Determine the [X, Y] coordinate at the center of the cell enclosing the given text.  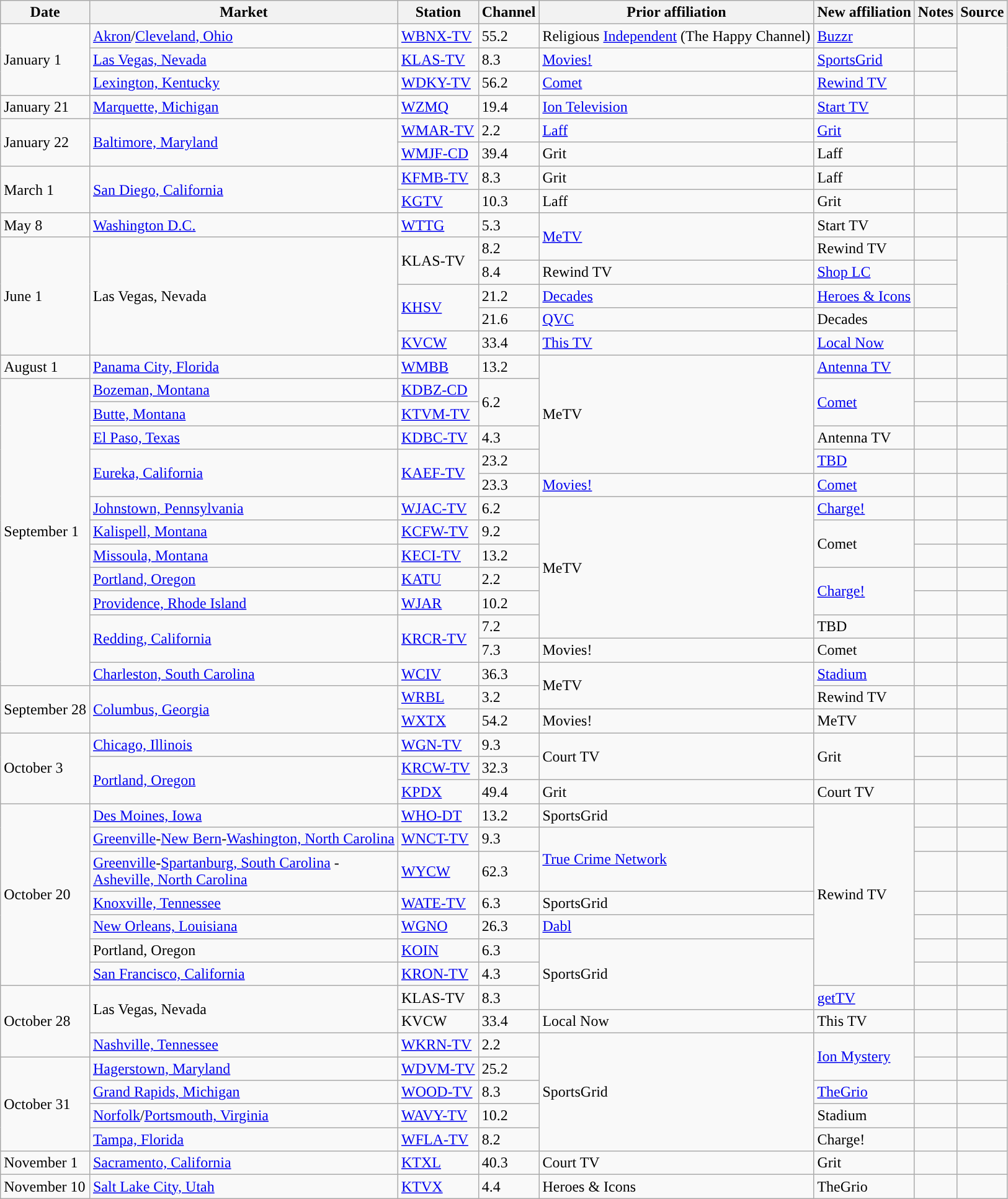
WTTG [438, 225]
Chicago, Illinois [243, 745]
Prior affiliation [676, 12]
Market [243, 12]
36.3 [509, 673]
Bozeman, Montana [243, 390]
Marquette, Michigan [243, 107]
Knoxville, Tennessee [243, 903]
WHO-DT [438, 815]
Source [983, 12]
January 1 [45, 60]
8.4 [509, 272]
WCIV [438, 673]
getTV [864, 997]
Notes [935, 12]
21.6 [509, 320]
Sacramento, California [243, 1163]
June 1 [45, 295]
Tampa, Florida [243, 1139]
Greenville-New Bern-Washington, North Carolina [243, 839]
Washington D.C. [243, 225]
KAEF-TV [438, 473]
WNCT-TV [438, 839]
Columbus, Georgia [243, 709]
Providence, Rhode Island [243, 603]
Panama City, Florida [243, 367]
21.2 [509, 296]
WMJF-CD [438, 154]
October 31 [45, 1103]
Butte, Montana [243, 414]
KCFW-TV [438, 532]
7.2 [509, 626]
WXTX [438, 721]
Grand Rapids, Michigan [243, 1092]
WRBL [438, 698]
May 8 [45, 225]
WGN-TV [438, 745]
4.4 [509, 1187]
WJAR [438, 603]
WYCW [438, 871]
WMBB [438, 367]
KTXL [438, 1163]
KRCW-TV [438, 768]
32.3 [509, 768]
Buzzr [864, 36]
62.3 [509, 871]
Charleston, South Carolina [243, 673]
October 20 [45, 895]
23.2 [509, 461]
Greenville-Spartanburg, South Carolina -Asheville, North Carolina [243, 871]
Missoula, Montana [243, 555]
WDVM-TV [438, 1068]
November 1 [45, 1163]
10.3 [509, 201]
49.4 [509, 792]
WDKY-TV [438, 83]
KTVM-TV [438, 414]
Ion Television [676, 107]
WMAR-TV [438, 130]
9.2 [509, 532]
KFMB-TV [438, 177]
November 10 [45, 1187]
WATE-TV [438, 903]
KRCR-TV [438, 638]
54.2 [509, 721]
January 22 [45, 142]
January 21 [45, 107]
WZMQ [438, 107]
19.4 [509, 107]
Date [45, 12]
26.3 [509, 927]
New Orleans, Louisiana [243, 927]
5.3 [509, 225]
Baltimore, Maryland [243, 142]
Channel [509, 12]
WKRN-TV [438, 1044]
Akron/Cleveland, Ohio [243, 36]
New affiliation [864, 12]
October 3 [45, 768]
QVC [676, 320]
Kalispell, Montana [243, 532]
56.2 [509, 83]
True Crime Network [676, 859]
39.4 [509, 154]
Nashville, Tennessee [243, 1044]
San Francisco, California [243, 974]
KECI-TV [438, 555]
25.2 [509, 1068]
KHSV [438, 308]
Johnstown, Pennsylvania [243, 508]
August 1 [45, 367]
3.2 [509, 698]
7.3 [509, 650]
KGTV [438, 201]
Salt Lake City, Utah [243, 1187]
KTVX [438, 1187]
San Diego, California [243, 189]
Redding, California [243, 638]
KRON-TV [438, 974]
El Paso, Texas [243, 438]
WBNX-TV [438, 36]
Shop LC [864, 272]
March 1 [45, 189]
KOIN [438, 950]
WJAC-TV [438, 508]
Dabl [676, 927]
Station [438, 12]
40.3 [509, 1163]
WOOD-TV [438, 1092]
KPDX [438, 792]
October 28 [45, 1021]
September 28 [45, 709]
Norfolk/Portsmouth, Virginia [243, 1116]
WFLA-TV [438, 1139]
KDBC-TV [438, 438]
55.2 [509, 36]
Des Moines, Iowa [243, 815]
Eureka, California [243, 473]
Ion Mystery [864, 1056]
Lexington, Kentucky [243, 83]
WAVY-TV [438, 1116]
Hagerstown, Maryland [243, 1068]
WGNO [438, 927]
September 1 [45, 532]
23.3 [509, 485]
Religious Independent (The Happy Channel) [676, 36]
KDBZ-CD [438, 390]
KATU [438, 579]
